Detect which cell encompasses the target text, then output its [x, y] center coordinate. 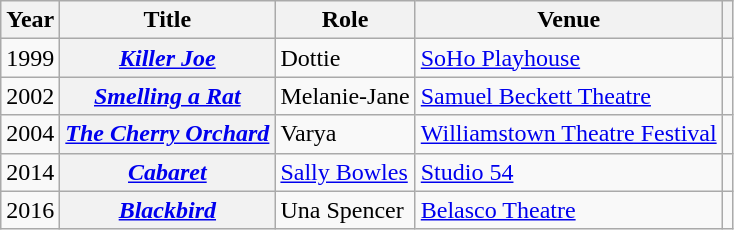
2016 [30, 210]
Williamstown Theatre Festival [568, 134]
SoHo Playhouse [568, 58]
2004 [30, 134]
Dottie [345, 58]
Venue [568, 20]
Cabaret [168, 172]
Studio 54 [568, 172]
Smelling a Rat [168, 96]
Blackbird [168, 210]
Belasco Theatre [568, 210]
Sally Bowles [345, 172]
1999 [30, 58]
Role [345, 20]
2014 [30, 172]
Killer Joe [168, 58]
2002 [30, 96]
Melanie-Jane [345, 96]
Samuel Beckett Theatre [568, 96]
Year [30, 20]
Varya [345, 134]
The Cherry Orchard [168, 134]
Una Spencer [345, 210]
Title [168, 20]
